For the text-containing cell, return its midpoint in (x, y) coordinate format. 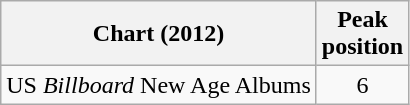
US Billboard New Age Albums (159, 85)
Peakposition (362, 34)
6 (362, 85)
Chart (2012) (159, 34)
